Return [x, y] of the center of cell containing provided text 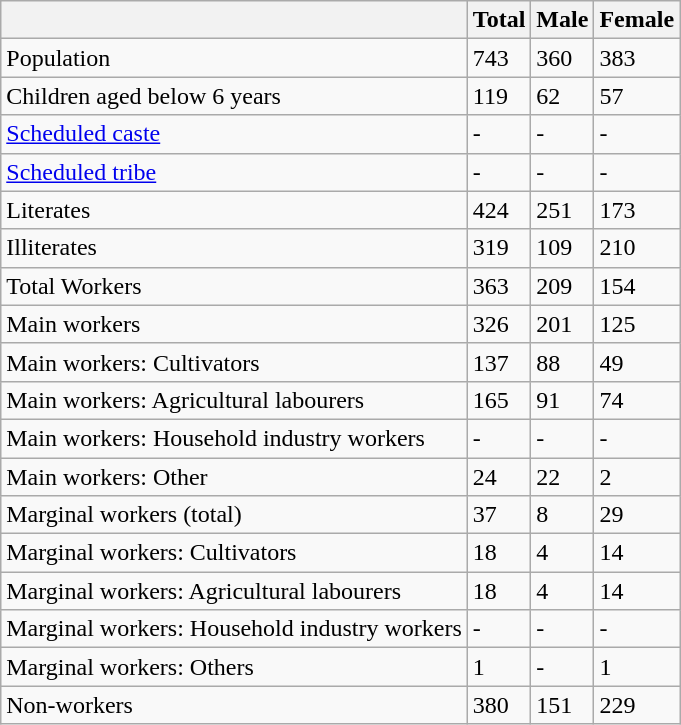
229 [637, 705]
74 [637, 400]
62 [562, 96]
57 [637, 96]
201 [562, 324]
151 [562, 705]
88 [562, 362]
424 [499, 210]
380 [499, 705]
Main workers: Agricultural labourers [234, 400]
24 [499, 477]
743 [499, 58]
173 [637, 210]
Main workers: Other [234, 477]
154 [637, 286]
22 [562, 477]
29 [637, 515]
326 [499, 324]
Male [562, 20]
319 [499, 248]
Literates [234, 210]
Non-workers [234, 705]
2 [637, 477]
383 [637, 58]
Scheduled tribe [234, 172]
165 [499, 400]
Marginal workers: Agricultural labourers [234, 591]
210 [637, 248]
8 [562, 515]
Female [637, 20]
209 [562, 286]
Population [234, 58]
363 [499, 286]
Main workers: Cultivators [234, 362]
Total Workers [234, 286]
Children aged below 6 years [234, 96]
137 [499, 362]
Marginal workers: Others [234, 667]
360 [562, 58]
37 [499, 515]
Marginal workers: Cultivators [234, 553]
119 [499, 96]
Marginal workers: Household industry workers [234, 629]
251 [562, 210]
Main workers: Household industry workers [234, 438]
49 [637, 362]
Total [499, 20]
Scheduled caste [234, 134]
125 [637, 324]
Main workers [234, 324]
91 [562, 400]
Marginal workers (total) [234, 515]
109 [562, 248]
Illiterates [234, 248]
